Search for the cell housing the specified text and yield its (x, y) center coordinate. 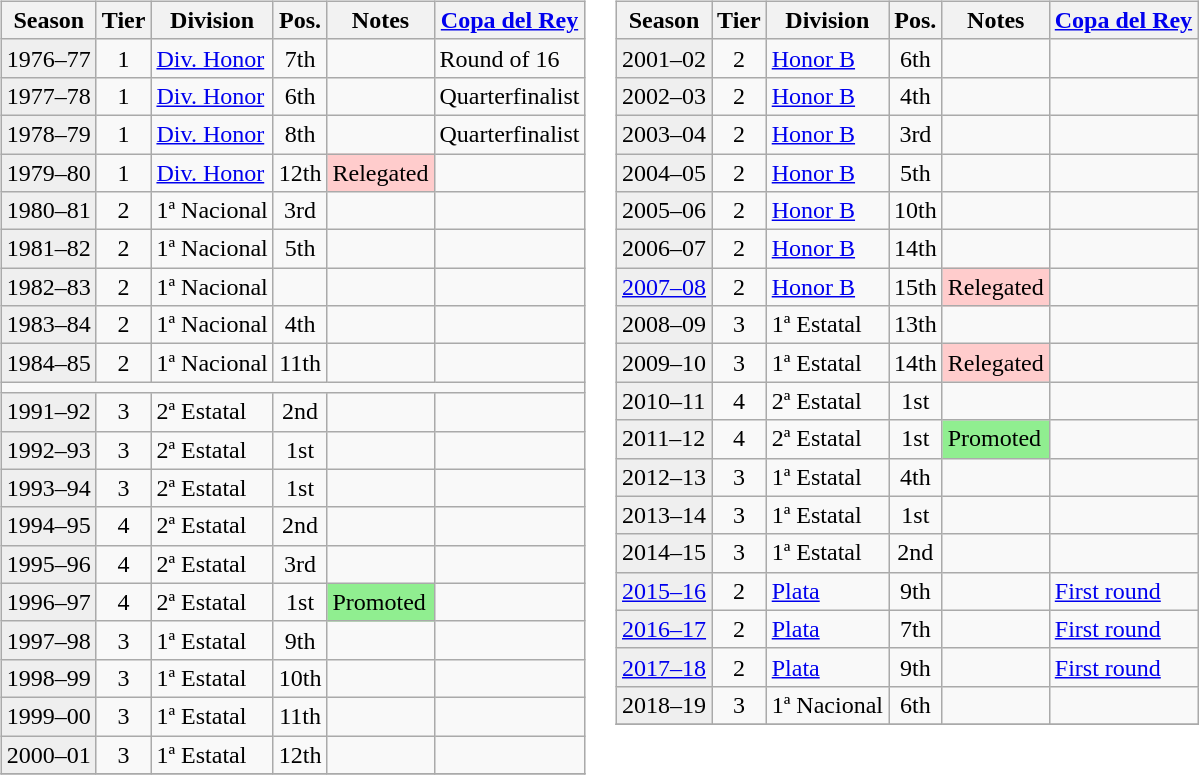
1997–98 (48, 640)
2008–09 (664, 325)
15th (915, 287)
2015–16 (664, 591)
1999–00 (48, 716)
2006–07 (664, 249)
2012–13 (664, 477)
2013–14 (664, 515)
2010–11 (664, 401)
2003–04 (664, 134)
2001–02 (664, 58)
2004–05 (664, 173)
2011–12 (664, 439)
1998–99 (48, 678)
2017–18 (664, 667)
2009–10 (664, 363)
1984–85 (48, 363)
1983–84 (48, 325)
8th (300, 134)
1979–80 (48, 173)
1992–93 (48, 450)
1995–96 (48, 564)
1991–92 (48, 412)
2016–17 (664, 629)
1976–77 (48, 58)
1978–79 (48, 134)
2007–08 (664, 287)
2018–19 (664, 705)
2002–03 (664, 96)
13th (915, 325)
2000–01 (48, 755)
1982–83 (48, 287)
1994–95 (48, 526)
1996–97 (48, 602)
Round of 16 (510, 58)
2014–15 (664, 553)
1993–94 (48, 488)
1977–78 (48, 96)
2005–06 (664, 211)
1980–81 (48, 211)
1981–82 (48, 249)
